Provide the [X, Y] coordinate of the cell's center where the given text is located.  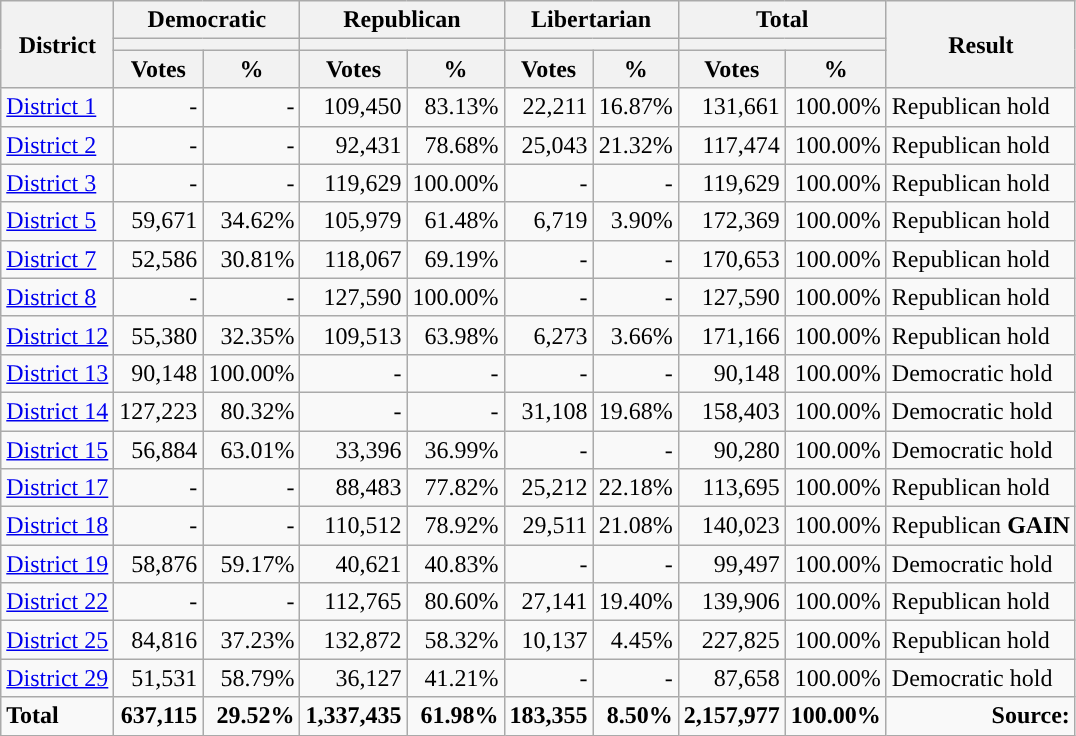
33,396 [354, 449]
51,531 [158, 678]
District 13 [58, 373]
171,166 [732, 335]
2,157,977 [732, 716]
District 14 [58, 411]
61.48% [456, 221]
District 19 [58, 564]
40.83% [456, 564]
4.45% [636, 640]
Result [980, 44]
32.35% [252, 335]
41.21% [456, 678]
80.32% [252, 411]
59,671 [158, 221]
99,497 [732, 564]
637,115 [158, 716]
40,621 [354, 564]
110,512 [354, 526]
132,872 [354, 640]
District 25 [58, 640]
District 5 [58, 221]
16.87% [636, 107]
District 18 [58, 526]
55,380 [158, 335]
19.68% [636, 411]
Source: [980, 716]
District 1 [58, 107]
117,474 [732, 145]
58.32% [456, 640]
3.66% [636, 335]
29,511 [548, 526]
131,661 [732, 107]
36.99% [456, 449]
69.19% [456, 259]
District [58, 44]
63.98% [456, 335]
87,658 [732, 678]
59.17% [252, 564]
22.18% [636, 488]
30.81% [252, 259]
105,979 [354, 221]
56,884 [158, 449]
District 7 [58, 259]
88,483 [354, 488]
District 17 [58, 488]
92,431 [354, 145]
25,212 [548, 488]
170,653 [732, 259]
61.98% [456, 716]
52,586 [158, 259]
84,816 [158, 640]
140,023 [732, 526]
58.79% [252, 678]
Libertarian [591, 20]
183,355 [548, 716]
3.90% [636, 221]
6,273 [548, 335]
77.82% [456, 488]
25,043 [548, 145]
127,223 [158, 411]
36,127 [354, 678]
37.23% [252, 640]
78.68% [456, 145]
District 22 [58, 602]
109,450 [354, 107]
10,137 [548, 640]
83.13% [456, 107]
139,906 [732, 602]
158,403 [732, 411]
District 29 [58, 678]
22,211 [548, 107]
Republican GAIN [980, 526]
District 15 [58, 449]
District 12 [58, 335]
Republican [402, 20]
78.92% [456, 526]
Democratic [207, 20]
27,141 [548, 602]
21.08% [636, 526]
63.01% [252, 449]
118,067 [354, 259]
6,719 [548, 221]
District 3 [58, 183]
19.40% [636, 602]
31,108 [548, 411]
113,695 [732, 488]
58,876 [158, 564]
21.32% [636, 145]
District 2 [58, 145]
District 8 [58, 297]
172,369 [732, 221]
1,337,435 [354, 716]
8.50% [636, 716]
227,825 [732, 640]
80.60% [456, 602]
34.62% [252, 221]
112,765 [354, 602]
29.52% [252, 716]
90,280 [732, 449]
109,513 [354, 335]
